Return the [X, Y] coordinate for the center point of the cell that contains the specified text.  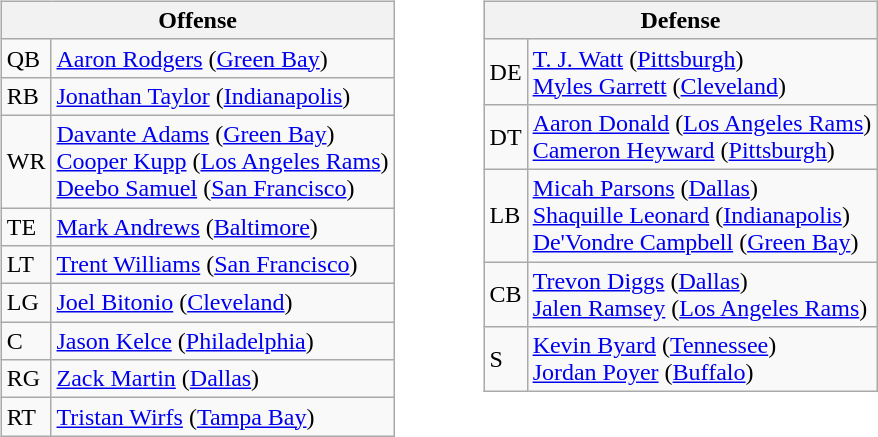
RB [26, 96]
Jonathan Taylor (Indianapolis) [222, 96]
WR [26, 161]
Joel Bitonio (Cleveland) [222, 303]
LT [26, 265]
QB [26, 58]
C [26, 341]
DT [506, 136]
Aaron Rodgers (Green Bay) [222, 58]
Trevon Diggs (Dallas)Jalen Ramsey (Los Angeles Rams) [702, 294]
Tristan Wirfs (Tampa Bay) [222, 417]
T. J. Watt (Pittsburgh)Myles Garrett (Cleveland) [702, 72]
LG [26, 303]
Micah Parsons (Dallas)Shaquille Leonard (Indianapolis)De'Vondre Campbell (Green Bay) [702, 215]
Offense [198, 20]
S [506, 360]
RT [26, 417]
CB [506, 294]
LB [506, 215]
TE [26, 227]
Aaron Donald (Los Angeles Rams)Cameron Heyward (Pittsburgh) [702, 136]
Trent Williams (San Francisco) [222, 265]
Zack Martin (Dallas) [222, 379]
DE [506, 72]
RG [26, 379]
Jason Kelce (Philadelphia) [222, 341]
Davante Adams (Green Bay)Cooper Kupp (Los Angeles Rams)Deebo Samuel (San Francisco) [222, 161]
Defense [680, 20]
Kevin Byard (Tennessee)Jordan Poyer (Buffalo) [702, 360]
Mark Andrews (Baltimore) [222, 227]
